Detect which cell encompasses the target text, then output its [x, y] center coordinate. 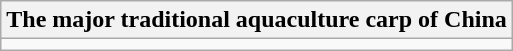
The major traditional aquaculture carp of China [257, 20]
